Identify which cell holds the provided text, then report its (x, y) central coordinate. 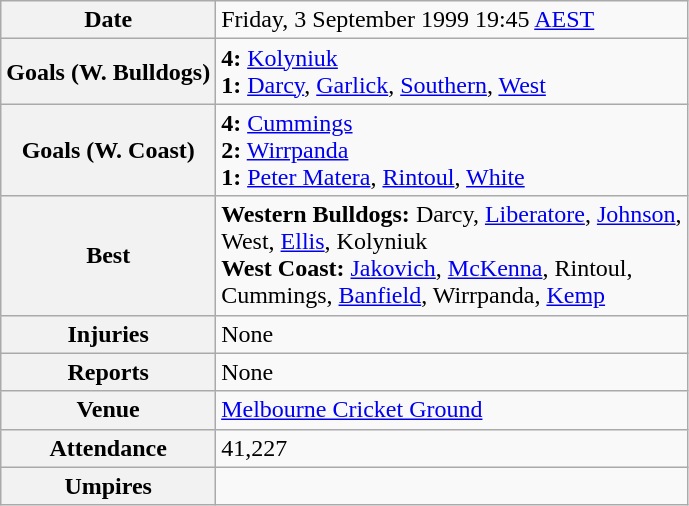
Injuries (108, 334)
Umpires (108, 486)
41,227 (452, 448)
4: Cummings2: Wirrpanda1: Peter Matera, Rintoul, White (452, 150)
Attendance (108, 448)
Best (108, 256)
Reports (108, 372)
Goals (W. Bulldogs) (108, 72)
4: Kolyniuk1: Darcy, Garlick, Southern, West (452, 72)
Melbourne Cricket Ground (452, 410)
Western Bulldogs: Darcy, Liberatore, Johnson, West, Ellis, KolyniukWest Coast: Jakovich, McKenna, Rintoul, Cummings, Banfield, Wirrpanda, Kemp (452, 256)
Friday, 3 September 1999 19:45 AEST (452, 20)
Goals (W. Coast) (108, 150)
Date (108, 20)
Venue (108, 410)
